Scan for the cell matching the given text and deliver its (X, Y) coordinate at center. 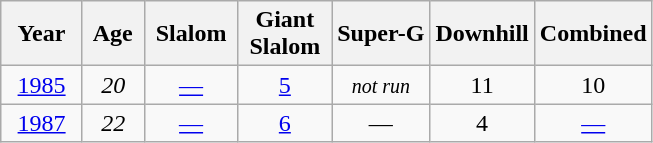
Downhill (482, 34)
22 (113, 123)
6 (285, 123)
10 (593, 85)
4 (482, 123)
Year (42, 34)
Combined (593, 34)
5 (285, 85)
20 (113, 85)
11 (482, 85)
1985 (42, 85)
Age (113, 34)
Slalom (191, 34)
1987 (42, 123)
Super-G (381, 34)
not run (381, 85)
Giant Slalom (285, 34)
